Capture the cell that displays the provided text and extract its (x, y) central coordinate. 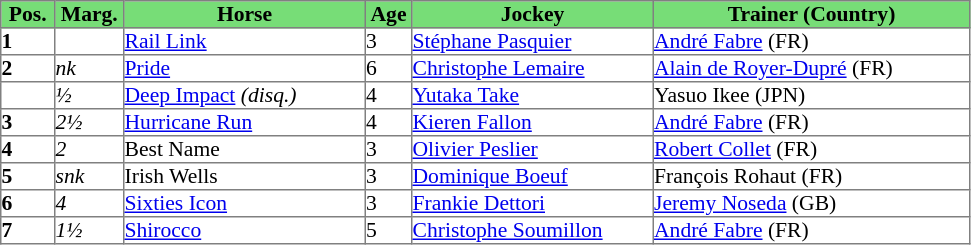
snk (90, 176)
Deep Impact (disq.) (245, 96)
Trainer (Country) (811, 14)
Shirocco (245, 230)
Alain de Royer-Dupré (FR) (811, 68)
Horse (245, 14)
Best Name (245, 150)
Rail Link (245, 42)
Yutaka Take (533, 96)
Pride (245, 68)
Jockey (533, 14)
Robert Collet (FR) (811, 150)
Olivier Peslier (533, 150)
Christophe Soumillon (533, 230)
François Rohaut (FR) (811, 176)
Irish Wells (245, 176)
Frankie Dettori (533, 204)
Hurricane Run (245, 122)
Age (388, 14)
Pos. (28, 14)
1½ (90, 230)
7 (28, 230)
Yasuo Ikee (JPN) (811, 96)
½ (90, 96)
Dominique Boeuf (533, 176)
Sixties Icon (245, 204)
1 (28, 42)
2½ (90, 122)
Christophe Lemaire (533, 68)
Marg. (90, 14)
Jeremy Noseda (GB) (811, 204)
nk (90, 68)
Kieren Fallon (533, 122)
Stéphane Pasquier (533, 42)
